Search for the cell housing the specified text and yield its [x, y] center coordinate. 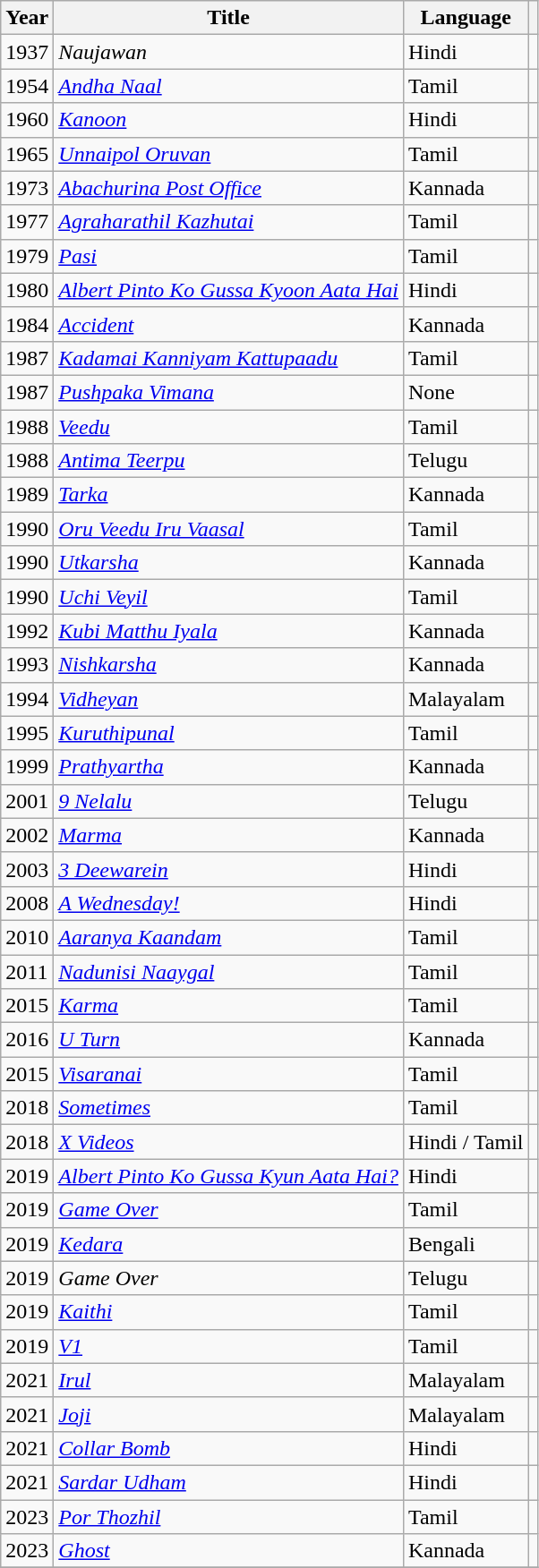
Nishkarsha [229, 665]
Collar Bomb [229, 1448]
Karma [229, 1006]
2011 [27, 971]
2010 [27, 937]
2001 [27, 801]
Por Thozhil [229, 1517]
Albert Pinto Ko Gussa Kyun Aata Hai? [229, 1176]
A Wednesday! [229, 903]
2016 [27, 1040]
Bengali [466, 1244]
Title [229, 18]
2008 [27, 903]
1995 [27, 733]
Kedara [229, 1244]
1973 [27, 188]
1954 [27, 86]
Accident [229, 324]
Uchi Veyil [229, 597]
Utkarsha [229, 563]
1960 [27, 120]
1979 [27, 256]
None [466, 392]
Unnaipol Oruvan [229, 154]
1937 [27, 52]
Pasi [229, 256]
1977 [27, 222]
Irul [229, 1380]
3 Deewarein [229, 869]
1965 [27, 154]
Hindi / Tamil [466, 1142]
Veedu [229, 427]
2003 [27, 869]
X Videos [229, 1142]
Kaithi [229, 1312]
1993 [27, 665]
Sardar Udham [229, 1482]
V1 [229, 1346]
Agraharathil Kazhutai [229, 222]
Prathyartha [229, 767]
Kadamai Kanniyam Kattupaadu [229, 358]
Kanoon [229, 120]
Visaranai [229, 1074]
Naujawan [229, 52]
Ghost [229, 1551]
U Turn [229, 1040]
Vidheyan [229, 699]
1984 [27, 324]
1999 [27, 767]
1994 [27, 699]
Marma [229, 835]
Oru Veedu Iru Vaasal [229, 529]
Nadunisi Naaygal [229, 971]
Pushpaka Vimana [229, 392]
Tarka [229, 495]
Joji [229, 1414]
2002 [27, 835]
Sometimes [229, 1108]
Abachurina Post Office [229, 188]
1980 [27, 290]
Antima Teerpu [229, 461]
9 Nelalu [229, 801]
Kubi Matthu Iyala [229, 631]
Kuruthipunal [229, 733]
Language [466, 18]
Year [27, 18]
Andha Naal [229, 86]
1989 [27, 495]
Albert Pinto Ko Gussa Kyoon Aata Hai [229, 290]
Aaranya Kaandam [229, 937]
1992 [27, 631]
